From the cell containing the given text, extract its center point as (x, y) coordinate. 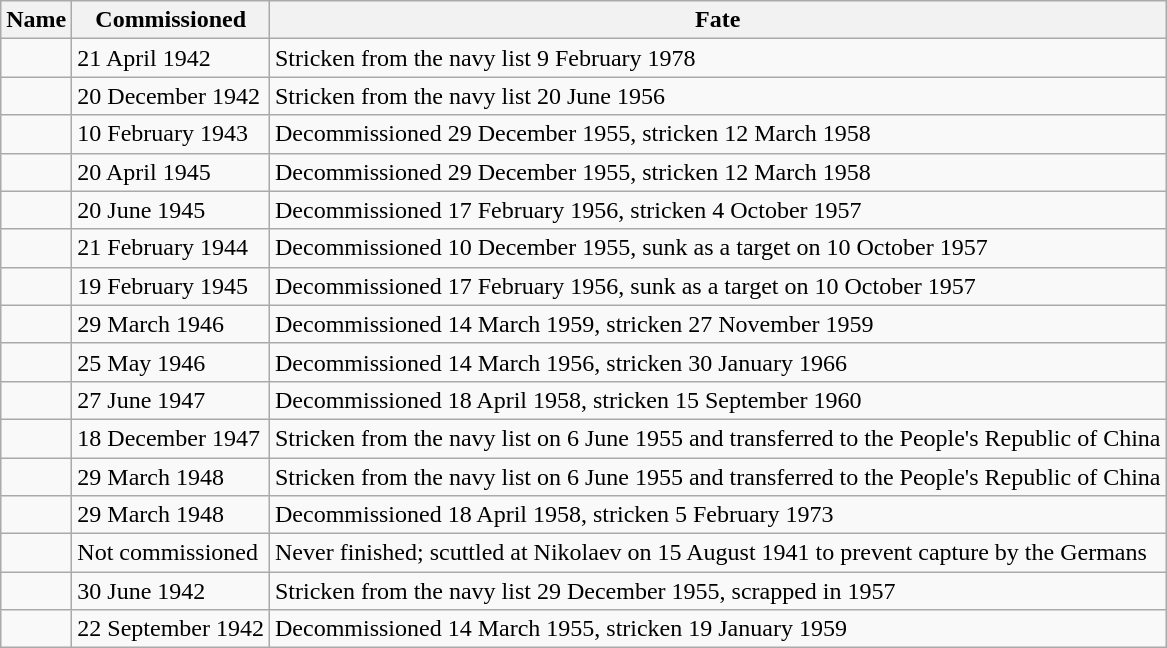
25 May 1946 (171, 362)
Never finished; scuttled at Nikolaev on 15 August 1941 to prevent capture by the Germans (718, 553)
Commissioned (171, 20)
20 April 1945 (171, 172)
Decommissioned 17 February 1956, stricken 4 October 1957 (718, 210)
Decommissioned 17 February 1956, sunk as a target on 10 October 1957 (718, 286)
29 March 1946 (171, 324)
Decommissioned 18 April 1958, stricken 15 September 1960 (718, 400)
Stricken from the navy list 20 June 1956 (718, 96)
Decommissioned 14 March 1959, stricken 27 November 1959 (718, 324)
Stricken from the navy list 29 December 1955, scrapped in 1957 (718, 591)
21 February 1944 (171, 248)
10 February 1943 (171, 134)
Stricken from the navy list 9 February 1978 (718, 58)
30 June 1942 (171, 591)
27 June 1947 (171, 400)
20 December 1942 (171, 96)
Decommissioned 14 March 1955, stricken 19 January 1959 (718, 629)
Decommissioned 18 April 1958, stricken 5 February 1973 (718, 515)
21 April 1942 (171, 58)
22 September 1942 (171, 629)
Decommissioned 10 December 1955, sunk as a target on 10 October 1957 (718, 248)
19 February 1945 (171, 286)
20 June 1945 (171, 210)
Not commissioned (171, 553)
Decommissioned 14 March 1956, stricken 30 January 1966 (718, 362)
Fate (718, 20)
18 December 1947 (171, 438)
Name (36, 20)
